For the text-containing cell, return its midpoint in [X, Y] coordinate format. 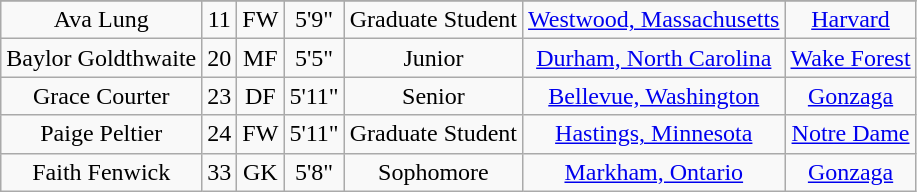
Hastings, Minnesota [654, 134]
5'5" [314, 58]
Ava Lung [102, 20]
GK [260, 172]
Sophomore [433, 172]
Junior [433, 58]
Paige Peltier [102, 134]
5'8" [314, 172]
Harvard [850, 20]
11 [220, 20]
Grace Courter [102, 96]
Faith Fenwick [102, 172]
DF [260, 96]
23 [220, 96]
Notre Dame [850, 134]
Senior [433, 96]
Baylor Goldthwaite [102, 58]
MF [260, 58]
5'9" [314, 20]
Markham, Ontario [654, 172]
33 [220, 172]
20 [220, 58]
Durham, North Carolina [654, 58]
24 [220, 134]
Wake Forest [850, 58]
Westwood, Massachusetts [654, 20]
Bellevue, Washington [654, 96]
